Provide the [X, Y] coordinate of the cell's center where the given text is located.  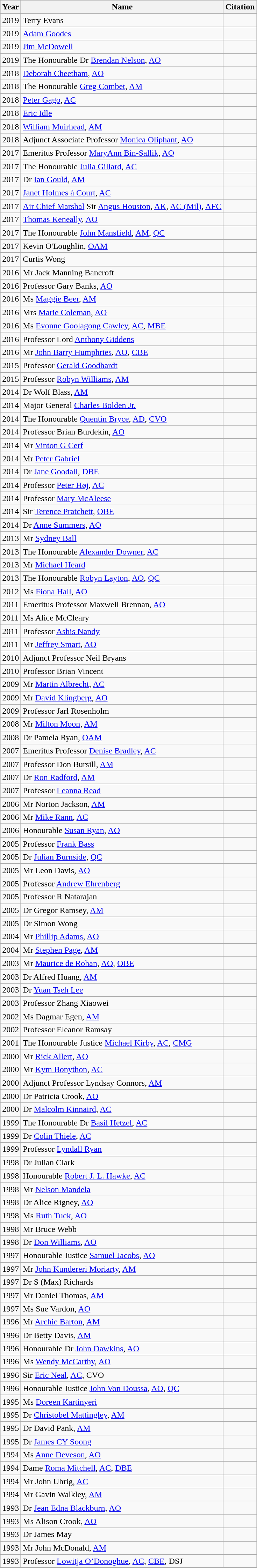
The Honourable Greg Combet, AM [122, 87]
Sir Terence Pratchett, OBE [122, 512]
The Honourable Dr Basil Hetzel, AC [122, 1123]
Thomas Keneally, AO [122, 220]
Dr Malcolm Kinnaird, AC [122, 1109]
Dr Alfred Huang, AM [122, 976]
Mr Leon Davis, AO [122, 870]
Honourable Robert J. L. Hawke, AC [122, 1176]
Mr Rick Allert, AO [122, 1056]
Ms Anne Deveson, AO [122, 1455]
Professor R Natarajan [122, 897]
Emeritus Professor MaryAnn Bin-Sallik, AO [122, 153]
Professor Don Bursill, AM [122, 764]
Mr Daniel Thomas, AM [122, 1295]
Mr Jack Manning Bancroft [122, 273]
Mr Sydney Ball [122, 538]
Ms Alison Crook, AO [122, 1521]
Ms Doreen Kartinyeri [122, 1402]
Honourable Susan Ryan, AO [122, 831]
Dr Gregor Ramsey, AM [122, 910]
Dr Anne Summers, AO [122, 525]
Dr Patricia Crook, AO [122, 1096]
Name [122, 7]
Dame Roma Mitchell, AC, DBE [122, 1468]
Dr Ron Radford, AM [122, 777]
Ms Alice McCleary [122, 618]
Mr Maurice de Rohan, AO, OBE [122, 963]
Mr Norton Jackson, AM [122, 804]
Professor Gary Banks, AO [122, 286]
Professor Brian Burdekin, AO [122, 432]
The Honourable Dr Brendan Nelson, AO [122, 60]
William Muirhead, AM [122, 126]
Ms Evonne Goolagong Cawley, AC, MBE [122, 326]
Mr John Kundereri Moriarty, AM [122, 1269]
Mr John Barry Humphries, AO, CBE [122, 352]
Professor Ashis Nandy [122, 631]
Dr James CY Soong [122, 1442]
Ms Sue Vardon, AO [122, 1309]
Dr Jane Goodall, DBE [122, 472]
Citation [240, 7]
Professor Jarl Rosenholm [122, 711]
Dr Julian Burnside, QC [122, 857]
Dr Yuan Tseh Lee [122, 990]
Professor Zhang Xiaowei [122, 1003]
Professor Brian Vincent [122, 671]
Professor Leanna Read [122, 790]
Ms Maggie Beer, AM [122, 299]
Mr Michael Heard [122, 565]
Mr Jeffrey Smart, AO [122, 645]
Janet Holmes à Court, AC [122, 193]
Deborah Cheetham, AO [122, 73]
Ms Ruth Tuck, AO [122, 1216]
Mr Stephen Page, AM [122, 950]
Mr Vinton G Cerf [122, 445]
Mr Archie Barton, AM [122, 1322]
Ms Wendy McCarthy, AO [122, 1362]
Adam Goodes [122, 34]
Sir Eric Neal, AC, CVO [122, 1375]
Kevin O'Loughlin, OAM [122, 246]
Mr Gavin Walkley, AM [122, 1495]
Dr Jean Edna Blackburn, AO [122, 1508]
Year [10, 7]
Air Chief Marshal Sir Angus Houston, AK, AC (Mil), AFC [122, 206]
Dr Simon Wong [122, 923]
Dr Alice Rigney, AO [122, 1202]
Peter Gago, AC [122, 100]
2001 [10, 1043]
Adjunct Associate Professor Monica Oliphant, AO [122, 140]
Major General Charles Bolden Jr. [122, 406]
The Honourable Quentin Bryce, AD, CVO [122, 419]
Emeritus Professor Denise Bradley, AC [122, 751]
Dr David Pank, AM [122, 1428]
Ms Dagmar Egen, AM [122, 1017]
Ms Fiona Hall, AO [122, 592]
Dr S (Max) Richards [122, 1282]
Professor Frank Bass [122, 844]
Dr Christobel Mattingley, AM [122, 1415]
Dr Ian Gould, AM [122, 180]
Mr Peter Gabriel [122, 459]
Mr Bruce Webb [122, 1229]
Honourable Justice Samuel Jacobs, AO [122, 1256]
Professor Peter Høj, AC [122, 485]
The Honourable Julia Gillard, AC [122, 166]
Mr Nelson Mandela [122, 1189]
Professor Mary McAleese [122, 498]
Professor Eleanor Ramsay [122, 1030]
Mrs Marie Coleman, AO [122, 312]
Mr John Uhrig, AC [122, 1481]
Mr Martin Albrecht, AC [122, 684]
Jim McDowell [122, 47]
Dr James May [122, 1534]
Professor Gerald Goodhardt [122, 365]
Professor Robyn Williams, AM [122, 379]
The Honourable Robyn Layton, AO, QC [122, 578]
The Honourable Justice Michael Kirby, AC, CMG [122, 1043]
Mr Kym Bonython, AC [122, 1070]
Honourable Justice John Von Doussa, AO, QC [122, 1388]
Eric Idle [122, 113]
Professor Lowitja O’Donoghue, AC, CBE, DSJ [122, 1561]
Dr Pamela Ryan, OAM [122, 737]
Dr Colin Thiele, AC [122, 1136]
Adjunct Professor Neil Bryans [122, 658]
Mr Milton Moon, AM [122, 724]
Dr Wolf Blass, AM [122, 392]
Professor Lyndall Ryan [122, 1149]
Mr David Klingberg, AO [122, 698]
Adjunct Professor Lyndsay Connors, AM [122, 1083]
Emeritus Professor Maxwell Brennan, AO [122, 605]
Dr Betty Davis, AM [122, 1335]
Honourable Dr John Dawkins, AO [122, 1348]
Professor Lord Anthony Giddens [122, 339]
Mr Mike Rann, AC [122, 817]
Curtis Wong [122, 259]
Mr Phillip Adams, AO [122, 937]
Professor Andrew Ehrenberg [122, 884]
The Honourable John Mansfield, AM, QC [122, 233]
Dr Don Williams, AO [122, 1242]
Dr Julian Clark [122, 1162]
Mr John McDonald, AM [122, 1548]
The Honourable Alexander Downer, AC [122, 551]
2012 [10, 592]
Terry Evans [122, 20]
